Identify which cell holds the provided text, then report its (X, Y) central coordinate. 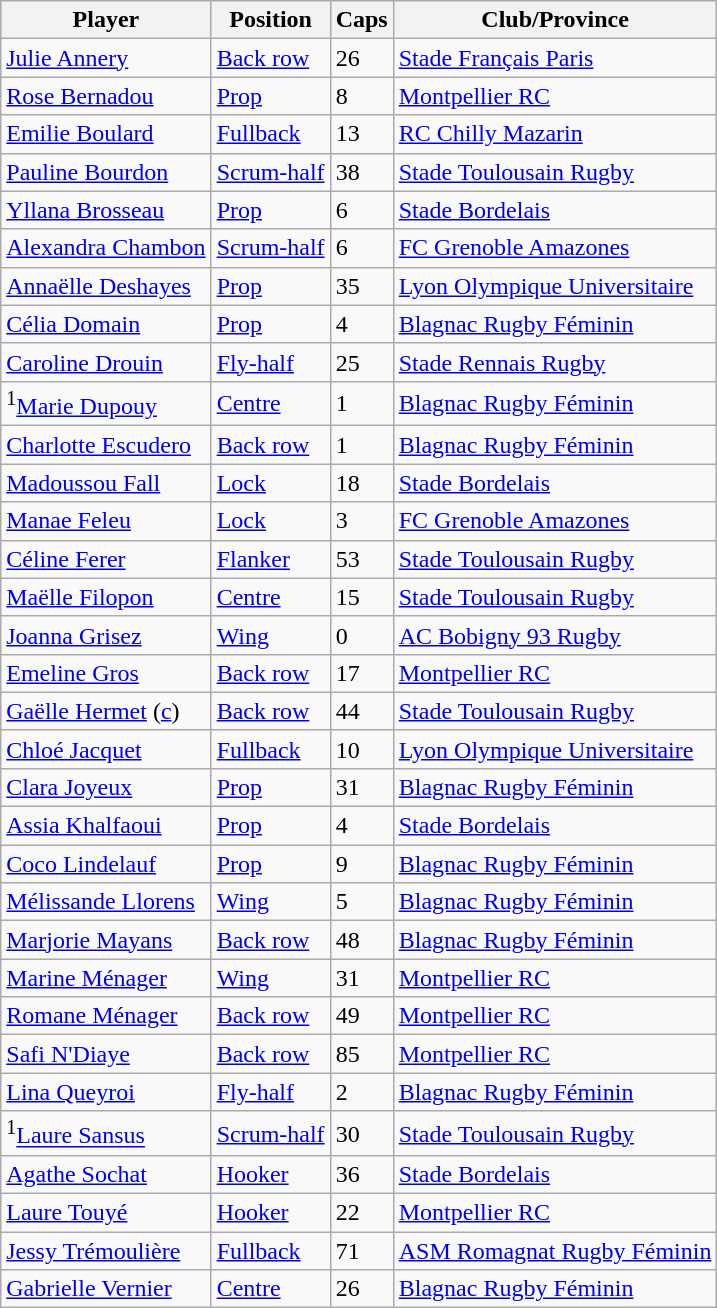
36 (362, 1175)
Alexandra Chambon (106, 248)
Pauline Bourdon (106, 172)
Annaëlle Deshayes (106, 286)
25 (362, 362)
30 (362, 1134)
Safi N'Diaye (106, 1054)
Stade Rennais Rugby (555, 362)
Gabrielle Vernier (106, 1289)
Emeline Gros (106, 673)
8 (362, 96)
Julie Annery (106, 58)
85 (362, 1054)
Caps (362, 20)
Céline Ferer (106, 559)
Chloé Jacquet (106, 749)
0 (362, 635)
Madoussou Fall (106, 483)
Emilie Boulard (106, 134)
Club/Province (555, 20)
RC Chilly Mazarin (555, 134)
ASM Romagnat Rugby Féminin (555, 1251)
Rose Bernadou (106, 96)
1Laure Sansus (106, 1134)
Célia Domain (106, 324)
Clara Joyeux (106, 787)
Jessy Trémoulière (106, 1251)
71 (362, 1251)
9 (362, 864)
Laure Touyé (106, 1213)
3 (362, 521)
38 (362, 172)
Agathe Sochat (106, 1175)
Player (106, 20)
2 (362, 1092)
AC Bobigny 93 Rugby (555, 635)
Lina Queyroi (106, 1092)
Yllana Brosseau (106, 210)
Charlotte Escudero (106, 445)
Stade Français Paris (555, 58)
Maëlle Filopon (106, 597)
53 (362, 559)
Mélissande Llorens (106, 902)
Marjorie Mayans (106, 940)
35 (362, 286)
Joanna Grisez (106, 635)
Gaëlle Hermet (c) (106, 711)
Coco Lindelauf (106, 864)
1Marie Dupouy (106, 404)
Marine Ménager (106, 978)
13 (362, 134)
49 (362, 1016)
22 (362, 1213)
48 (362, 940)
Position (270, 20)
Assia Khalfaoui (106, 826)
5 (362, 902)
18 (362, 483)
Romane Ménager (106, 1016)
44 (362, 711)
17 (362, 673)
Flanker (270, 559)
15 (362, 597)
10 (362, 749)
Caroline Drouin (106, 362)
Manae Feleu (106, 521)
